For the text-containing cell, return its midpoint in [X, Y] coordinate format. 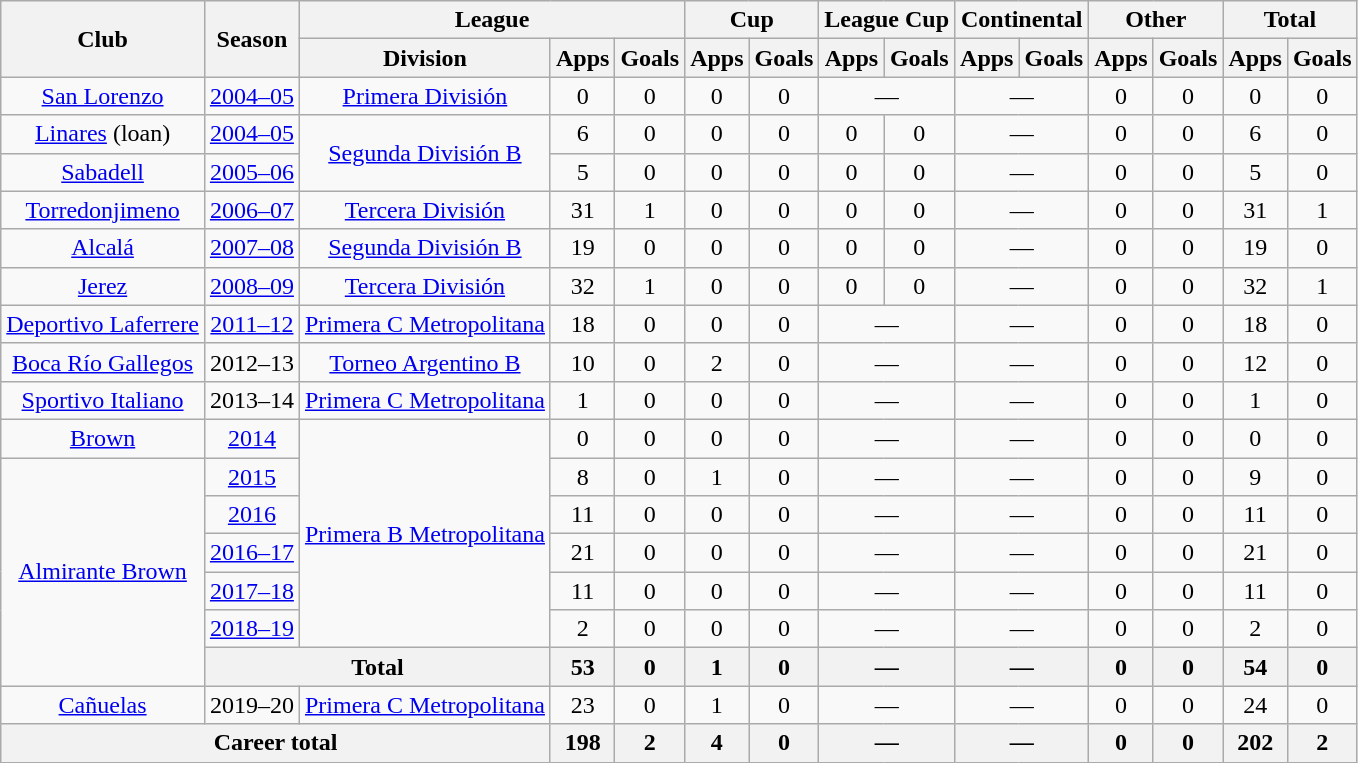
9 [1255, 477]
Season [252, 39]
10 [582, 362]
2016 [252, 515]
Boca Río Gallegos [103, 362]
Sabadell [103, 172]
Cup [752, 20]
Torneo Argentino B [424, 362]
2008–09 [252, 286]
League [492, 20]
2015 [252, 477]
Brown [103, 438]
2007–08 [252, 248]
2018–19 [252, 629]
Other [1156, 20]
53 [582, 667]
2016–17 [252, 553]
Sportivo Italiano [103, 400]
4 [717, 743]
Deportivo Laferrere [103, 324]
23 [582, 705]
San Lorenzo [103, 96]
2013–14 [252, 400]
2006–07 [252, 210]
Cañuelas [103, 705]
12 [1255, 362]
2014 [252, 438]
Jerez [103, 286]
24 [1255, 705]
Linares (loan) [103, 134]
Club [103, 39]
2011–12 [252, 324]
8 [582, 477]
2012–13 [252, 362]
198 [582, 743]
Primera B Metropolitana [424, 533]
54 [1255, 667]
Almirante Brown [103, 572]
Torredonjimeno [103, 210]
202 [1255, 743]
Career total [276, 743]
Continental [1022, 20]
Division [424, 58]
2017–18 [252, 591]
League Cup [887, 20]
Alcalá [103, 248]
2019–20 [252, 705]
2005–06 [252, 172]
Primera División [424, 96]
